Pinpoint the cell where the given text exists, returning its (X, Y) midpoint coordinate. 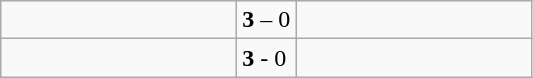
3 - 0 (266, 58)
3 – 0 (266, 20)
